Provide the [x, y] coordinate of the cell's center where the given text is located.  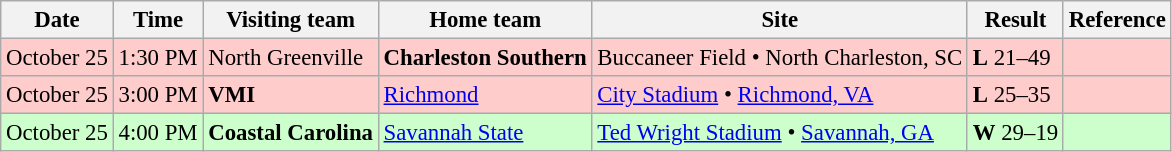
Savannah State [485, 133]
VMI [290, 95]
Result [1015, 20]
Coastal Carolina [290, 133]
City Stadium • Richmond, VA [780, 95]
Time [158, 20]
Richmond [485, 95]
Date [57, 20]
1:30 PM [158, 58]
Charleston Southern [485, 58]
W 29–19 [1015, 133]
Ted Wright Stadium • Savannah, GA [780, 133]
L 21–49 [1015, 58]
Reference [1117, 20]
Home team [485, 20]
North Greenville [290, 58]
Buccaneer Field • North Charleston, SC [780, 58]
Site [780, 20]
3:00 PM [158, 95]
Visiting team [290, 20]
L 25–35 [1015, 95]
4:00 PM [158, 133]
